Detect which cell encompasses the target text, then output its (X, Y) center coordinate. 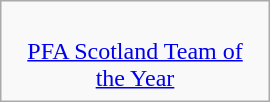
PFA Scotland Team of the Year (134, 51)
